Extract the (x, y) coordinate from the center of the cell holding the provided text.  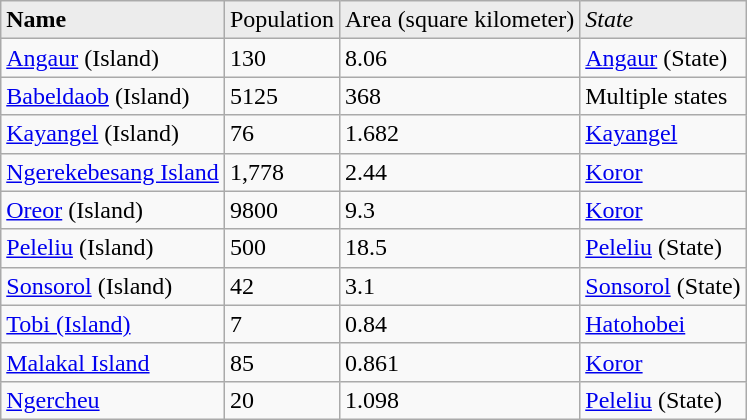
18.5 (459, 248)
Kayangel (Island) (113, 134)
Population (282, 20)
Name (113, 20)
9.3 (459, 210)
76 (282, 134)
1.682 (459, 134)
20 (282, 400)
5125 (282, 96)
1.098 (459, 400)
Area (square kilometer) (459, 20)
Multiple states (663, 96)
State (663, 20)
Angaur (State) (663, 58)
130 (282, 58)
Angaur (Island) (113, 58)
Sonsorol (State) (663, 286)
Malakal Island (113, 362)
42 (282, 286)
Oreor (Island) (113, 210)
0.84 (459, 324)
Sonsorol (Island) (113, 286)
Babeldaob (Island) (113, 96)
Kayangel (663, 134)
1,778 (282, 172)
3.1 (459, 286)
Ngerekebesang Island (113, 172)
8.06 (459, 58)
Ngercheu (113, 400)
85 (282, 362)
Peleliu (Island) (113, 248)
2.44 (459, 172)
9800 (282, 210)
7 (282, 324)
368 (459, 96)
500 (282, 248)
0.861 (459, 362)
Tobi (Island) (113, 324)
Hatohobei (663, 324)
